Find where the given text appears and provide that cell's center as [x, y] coordinate. 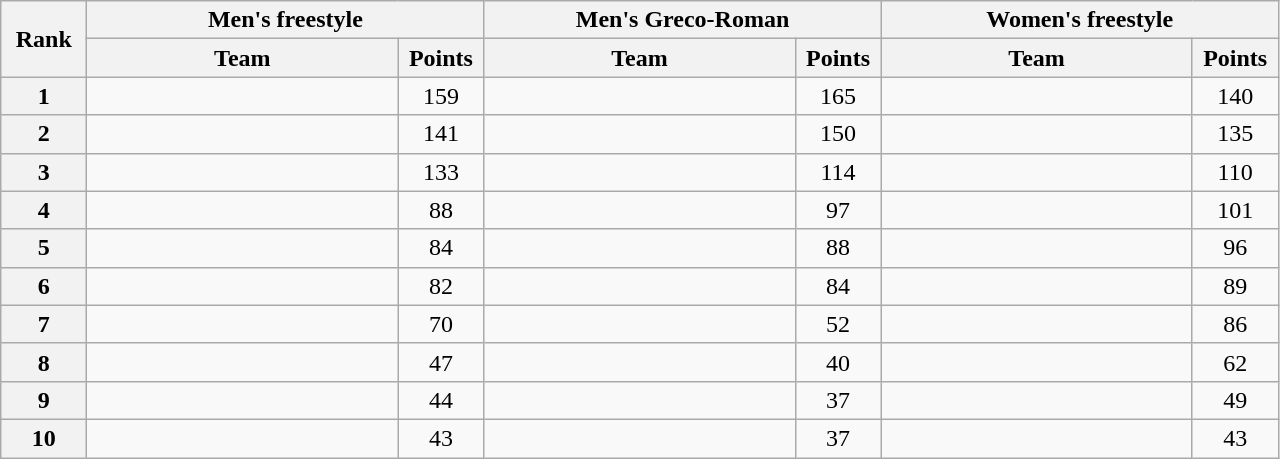
82 [441, 286]
44 [441, 400]
10 [44, 438]
114 [838, 172]
89 [1235, 286]
141 [441, 134]
110 [1235, 172]
70 [441, 324]
40 [838, 362]
9 [44, 400]
86 [1235, 324]
3 [44, 172]
2 [44, 134]
96 [1235, 248]
150 [838, 134]
52 [838, 324]
1 [44, 96]
Rank [44, 39]
97 [838, 210]
47 [441, 362]
7 [44, 324]
Men's freestyle [286, 20]
Men's Greco-Roman [682, 20]
5 [44, 248]
Women's freestyle [1080, 20]
159 [441, 96]
62 [1235, 362]
4 [44, 210]
140 [1235, 96]
135 [1235, 134]
8 [44, 362]
165 [838, 96]
49 [1235, 400]
6 [44, 286]
133 [441, 172]
101 [1235, 210]
